Locate the cell with the specified text and output its (x, y) center coordinate. 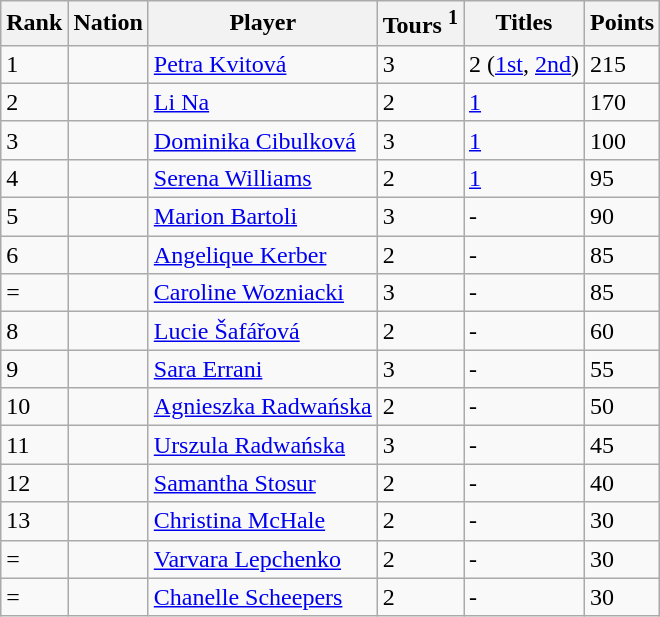
4 (34, 178)
Petra Kvitová (262, 64)
9 (34, 369)
60 (622, 331)
Urszula Radwańska (262, 445)
90 (622, 217)
Varvara Lepchenko (262, 559)
Christina McHale (262, 521)
170 (622, 102)
Serena Williams (262, 178)
100 (622, 140)
Sara Errani (262, 369)
Marion Bartoli (262, 217)
45 (622, 445)
Chanelle Scheepers (262, 597)
Caroline Wozniacki (262, 293)
12 (34, 483)
95 (622, 178)
5 (34, 217)
13 (34, 521)
Tours 1 (420, 24)
Nation (108, 24)
10 (34, 407)
50 (622, 407)
Lucie Šafářová (262, 331)
215 (622, 64)
11 (34, 445)
40 (622, 483)
55 (622, 369)
2 (1st, 2nd) (524, 64)
Agnieszka Radwańska (262, 407)
Li Na (262, 102)
Player (262, 24)
8 (34, 331)
Rank (34, 24)
Samantha Stosur (262, 483)
Points (622, 24)
6 (34, 255)
Angelique Kerber (262, 255)
Dominika Cibulková (262, 140)
Titles (524, 24)
